Determine the (X, Y) coordinate at the center of the cell enclosing the given text.  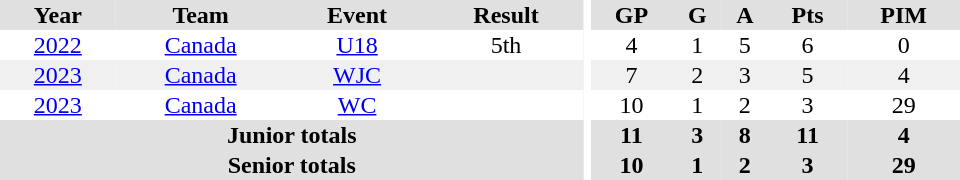
2022 (58, 45)
Team (201, 15)
Result (506, 15)
A (745, 15)
0 (904, 45)
Junior totals (292, 135)
8 (745, 135)
Senior totals (292, 165)
GP (631, 15)
WJC (358, 75)
PIM (904, 15)
6 (808, 45)
Event (358, 15)
5th (506, 45)
7 (631, 75)
G (698, 15)
Year (58, 15)
Pts (808, 15)
WC (358, 105)
U18 (358, 45)
